Provide the (X, Y) coordinate of the cell's center where the given text is located.  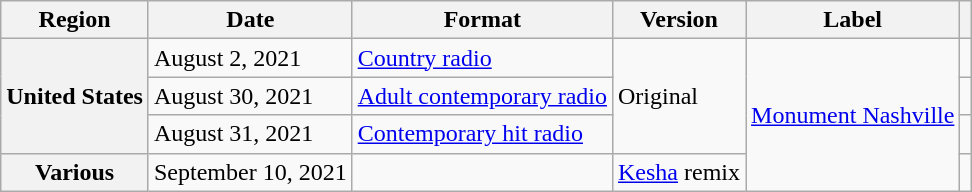
August 2, 2021 (250, 58)
Label (853, 20)
August 31, 2021 (250, 134)
Monument Nashville (853, 115)
Version (678, 20)
Date (250, 20)
Region (75, 20)
Format (482, 20)
Original (678, 96)
August 30, 2021 (250, 96)
Various (75, 172)
United States (75, 96)
September 10, 2021 (250, 172)
Contemporary hit radio (482, 134)
Country radio (482, 58)
Adult contemporary radio (482, 96)
Kesha remix (678, 172)
